Scan for the cell matching the given text and deliver its [x, y] coordinate at center. 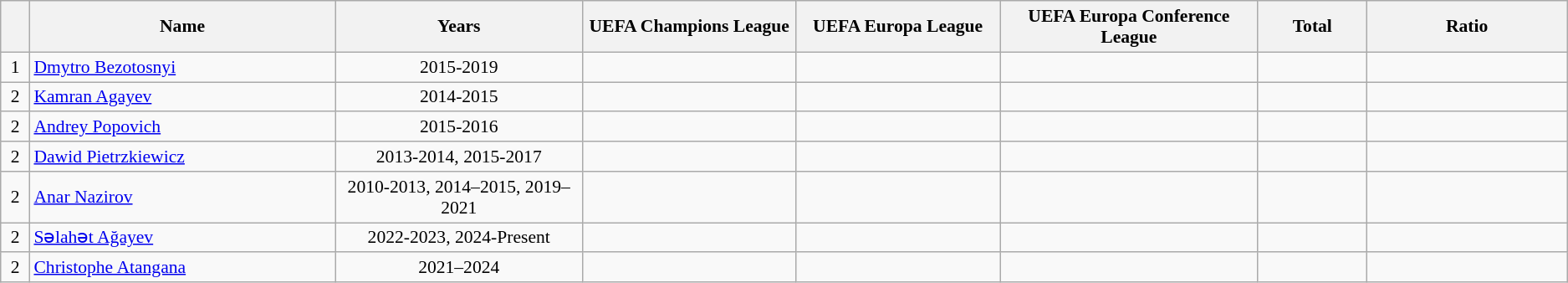
2015-2019 [459, 67]
Kamran Agayev [182, 97]
2010-2013, 2014–2015, 2019–2021 [459, 198]
UEFA Europa League [898, 27]
Dawid Pietrzkiewicz [182, 157]
2022-2023, 2024-Present [459, 238]
Name [182, 27]
2013-2014, 2015-2017 [459, 157]
UEFA Europa Conference League [1129, 27]
Christophe Atangana [182, 268]
Ratio [1467, 27]
2015-2016 [459, 127]
Anar Nazirov [182, 198]
2021–2024 [459, 268]
Andrey Popovich [182, 127]
Səlahət Ağayev [182, 238]
Total [1313, 27]
2014-2015 [459, 97]
Years [459, 27]
Dmytro Bezotosnyi [182, 67]
1 [15, 67]
UEFA Champions League [689, 27]
